For the text-containing cell, return its midpoint in [X, Y] coordinate format. 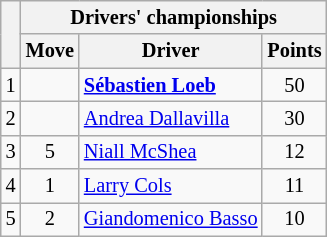
10 [294, 219]
3 [11, 152]
50 [294, 85]
12 [294, 152]
Driver [171, 51]
Giandomenico Basso [171, 219]
30 [294, 118]
Sébastien Loeb [171, 85]
4 [11, 186]
Move [50, 51]
Larry Cols [171, 186]
Andrea Dallavilla [171, 118]
Niall McShea [171, 152]
Points [294, 51]
11 [294, 186]
Drivers' championships [174, 17]
